Locate the cell with the specified text and output its [X, Y] center coordinate. 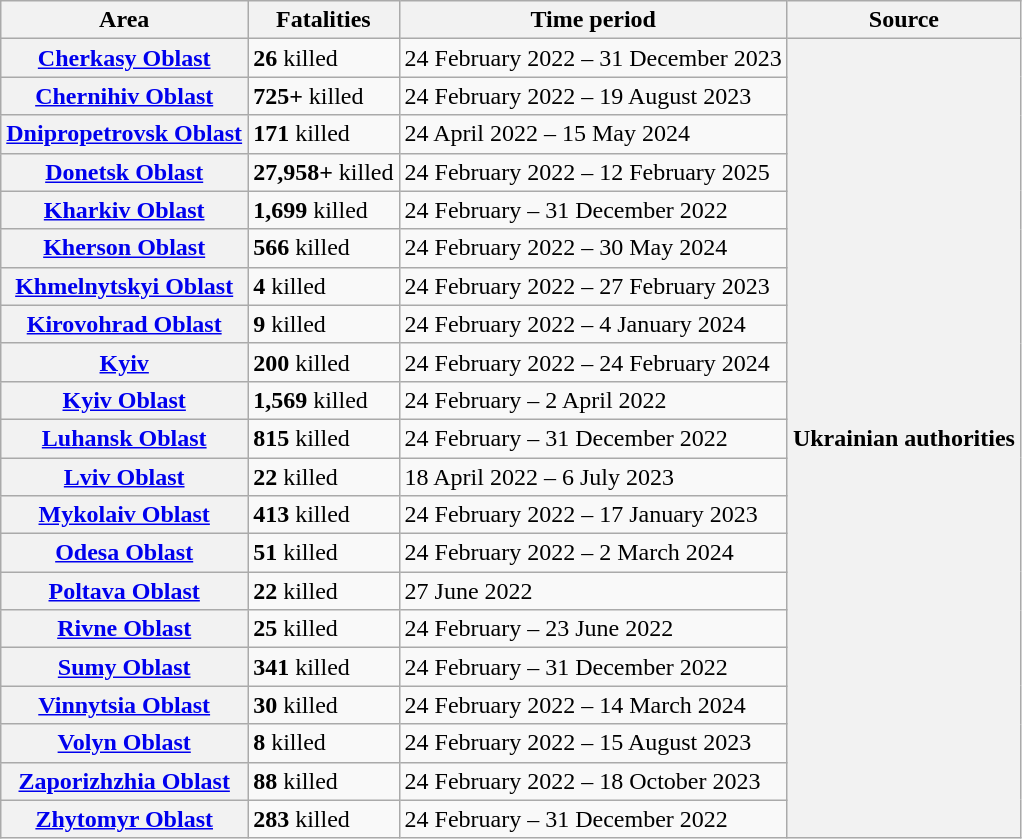
24 February 2022 – 4 January 2024 [593, 324]
Area [124, 20]
Kharkiv Oblast [124, 210]
Volyn Oblast [124, 743]
25 killed [324, 629]
4 killed [324, 286]
200 killed [324, 362]
24 February 2022 – 15 August 2023 [593, 743]
283 killed [324, 819]
Sumy Oblast [124, 667]
Time period [593, 20]
Ukrainian authorities [904, 438]
341 killed [324, 667]
Zhytomyr Oblast [124, 819]
24 February – 2 April 2022 [593, 400]
Fatalities [324, 20]
24 February 2022 – 14 March 2024 [593, 705]
Luhansk Oblast [124, 438]
24 February 2022 – 30 May 2024 [593, 248]
24 February 2022 – 18 October 2023 [593, 781]
24 February 2022 – 27 February 2023 [593, 286]
Kyiv [124, 362]
171 killed [324, 134]
Khmelnytskyi Oblast [124, 286]
Donetsk Oblast [124, 172]
1,699 killed [324, 210]
88 killed [324, 781]
Vinnytsia Oblast [124, 705]
24 February 2022 – 24 February 2024 [593, 362]
24 February 2022 – 31 December 2023 [593, 58]
Cherkasy Oblast [124, 58]
Chernihiv Oblast [124, 96]
1,569 killed [324, 400]
Kyiv Oblast [124, 400]
24 February 2022 – 12 February 2025 [593, 172]
Kherson Oblast [124, 248]
Mykolaiv Oblast [124, 515]
Kirovohrad Oblast [124, 324]
8 killed [324, 743]
51 killed [324, 553]
27,958+ killed [324, 172]
Odesa Oblast [124, 553]
27 June 2022 [593, 591]
30 killed [324, 705]
24 February – 23 June 2022 [593, 629]
24 February 2022 – 17 January 2023 [593, 515]
815 killed [324, 438]
Lviv Oblast [124, 477]
24 February 2022 – 19 August 2023 [593, 96]
Source [904, 20]
413 killed [324, 515]
Zaporizhzhia Oblast [124, 781]
26 killed [324, 58]
Poltava Oblast [124, 591]
9 killed [324, 324]
24 February 2022 – 2 March 2024 [593, 553]
566 killed [324, 248]
Dnipropetrovsk Oblast [124, 134]
24 April 2022 – 15 May 2024 [593, 134]
18 April 2022 – 6 July 2023 [593, 477]
725+ killed [324, 96]
Rivne Oblast [124, 629]
